Find where the given text appears and provide that cell's center as (X, Y) coordinate. 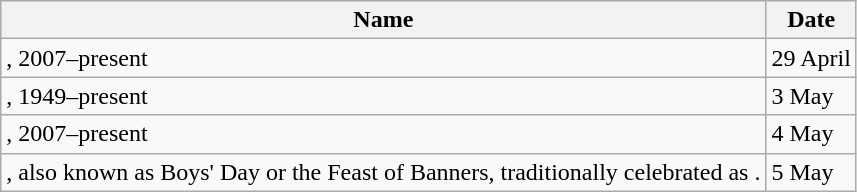
, also known as Boys' Day or the Feast of Banners, traditionally celebrated as . (384, 172)
Name (384, 20)
4 May (811, 134)
, 1949–present (384, 96)
Date (811, 20)
29 April (811, 58)
5 May (811, 172)
3 May (811, 96)
